Identify which cell holds the provided text, then report its (X, Y) central coordinate. 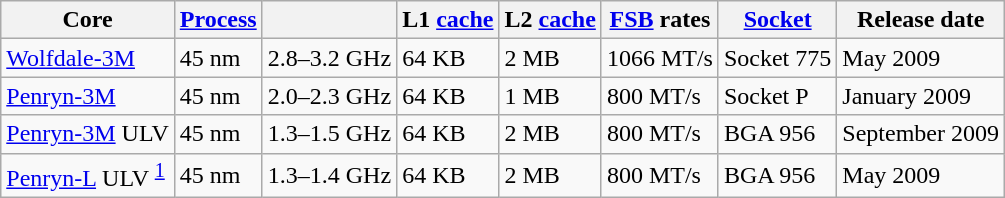
Core (88, 20)
1.3–1.5 GHz (329, 134)
FSB rates (660, 20)
1 MB (550, 96)
2.0–2.3 GHz (329, 96)
2.8–3.2 GHz (329, 58)
September 2009 (921, 134)
L2 cache (550, 20)
Process (218, 20)
January 2009 (921, 96)
Penryn-3M ULV (88, 134)
Socket 775 (777, 58)
Wolfdale-3M (88, 58)
Penryn-3M (88, 96)
Release date (921, 20)
Penryn-L ULV 1 (88, 176)
1.3–1.4 GHz (329, 176)
Socket P (777, 96)
Socket (777, 20)
L1 cache (448, 20)
1066 MT/s (660, 58)
